Determine the [x, y] coordinate at the center of the cell enclosing the given text.  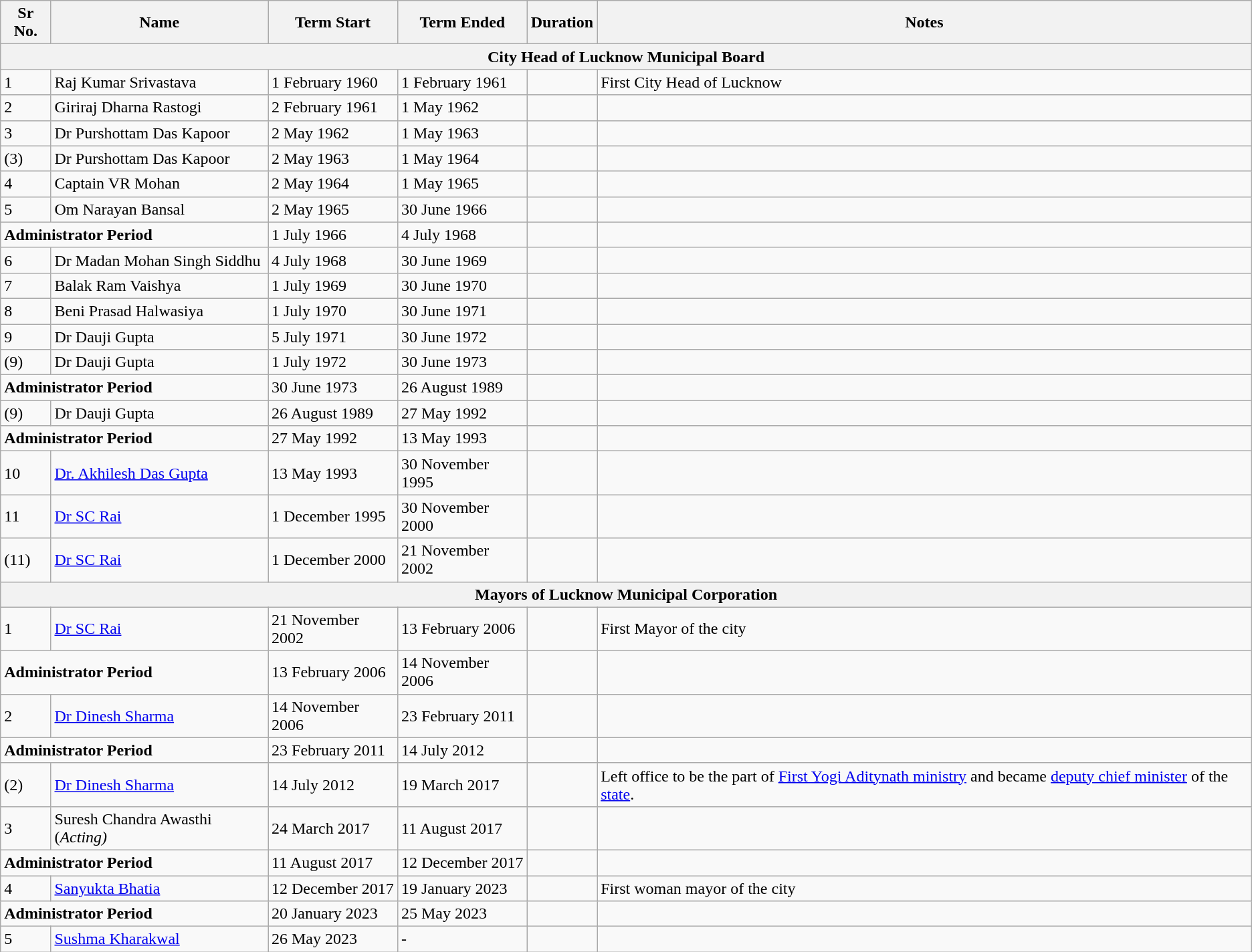
19 January 2023 [462, 888]
First Mayor of the city [924, 628]
5 July 1971 [332, 336]
6 [25, 260]
1 July 1966 [332, 235]
1 December 1995 [332, 516]
Mayors of Lucknow Municipal Corporation [626, 594]
30 November 1995 [462, 473]
10 [25, 473]
1 July 1972 [332, 362]
2 May 1963 [332, 158]
1 February 1960 [332, 82]
1 May 1962 [462, 108]
30 June 1970 [462, 285]
26 May 2023 [332, 939]
(11) [25, 560]
8 [25, 311]
Om Narayan Bansal [159, 209]
Sanyukta Bhatia [159, 888]
9 [25, 336]
1 July 1970 [332, 311]
Dr Madan Mohan Singh Siddhu [159, 260]
Sushma Kharakwal [159, 939]
Raj Kumar Srivastava [159, 82]
2 May 1964 [332, 184]
Captain VR Mohan [159, 184]
7 [25, 285]
(3) [25, 158]
Sr No. [25, 23]
1 December 2000 [332, 560]
30 November 2000 [462, 516]
20 January 2023 [332, 914]
1 July 1969 [332, 285]
11 [25, 516]
Name [159, 23]
30 June 1972 [462, 336]
1 May 1964 [462, 158]
(2) [25, 785]
1 May 1965 [462, 184]
30 June 1969 [462, 260]
Beni Prasad Halwasiya [159, 311]
2 May 1962 [332, 133]
Duration [562, 23]
25 May 2023 [462, 914]
Left office to be the part of First Yogi Aditynath ministry and became deputy chief minister of the state. [924, 785]
First woman mayor of the city [924, 888]
1 May 1963 [462, 133]
City Head of Lucknow Municipal Board [626, 57]
2 May 1965 [332, 209]
Balak Ram Vaishya [159, 285]
Term Start [332, 23]
First City Head of Lucknow [924, 82]
Giriraj Dharna Rastogi [159, 108]
- [462, 939]
Suresh Chandra Awasthi (Acting) [159, 828]
1 February 1961 [462, 82]
2 February 1961 [332, 108]
Dr. Akhilesh Das Gupta [159, 473]
Term Ended [462, 23]
30 June 1966 [462, 209]
Notes [924, 23]
30 June 1971 [462, 311]
24 March 2017 [332, 828]
19 March 2017 [462, 785]
